Output the (x, y) coordinate of the center of the cell containing the given text.  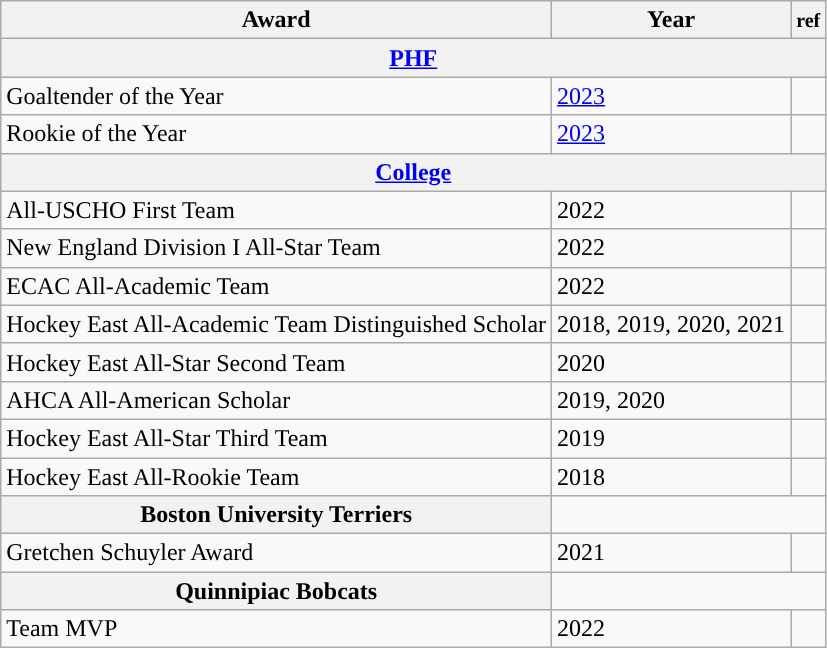
Gretchen Schuyler Award (276, 553)
Hockey East All-Academic Team Distinguished Scholar (276, 324)
Hockey East All-Star Second Team (276, 362)
AHCA All-American Scholar (276, 400)
2019, 2020 (672, 400)
ECAC All-Academic Team (276, 286)
2019 (672, 438)
PHF (414, 58)
2020 (672, 362)
ref (808, 20)
Year (672, 20)
Goaltender of the Year (276, 96)
2018, 2019, 2020, 2021 (672, 324)
College (414, 172)
New England Division I All-Star Team (276, 248)
Quinnipiac Bobcats (276, 591)
Hockey East All-Star Third Team (276, 438)
2018 (672, 477)
Team MVP (276, 629)
Boston University Terriers (276, 515)
2021 (672, 553)
Hockey East All-Rookie Team (276, 477)
Award (276, 20)
Rookie of the Year (276, 134)
All-USCHO First Team (276, 210)
